Scan for the cell matching the given text and deliver its (X, Y) coordinate at center. 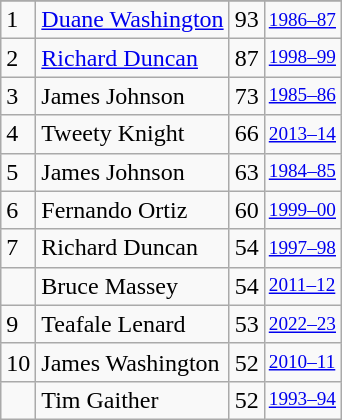
7 (18, 248)
1986–87 (302, 20)
Tim Gaither (132, 400)
2011–12 (302, 286)
4 (18, 134)
73 (246, 96)
James Washington (132, 362)
1999–00 (302, 210)
1984–85 (302, 172)
2013–14 (302, 134)
Fernando Ortiz (132, 210)
87 (246, 58)
53 (246, 324)
2022–23 (302, 324)
3 (18, 96)
Duane Washington (132, 20)
1998–99 (302, 58)
2010–11 (302, 362)
63 (246, 172)
Teafale Lenard (132, 324)
2 (18, 58)
1997–98 (302, 248)
60 (246, 210)
66 (246, 134)
Bruce Massey (132, 286)
Tweety Knight (132, 134)
10 (18, 362)
6 (18, 210)
5 (18, 172)
1 (18, 20)
1993–94 (302, 400)
1985–86 (302, 96)
93 (246, 20)
9 (18, 324)
